Extract the [x, y] coordinate from the center of the cell holding the provided text.  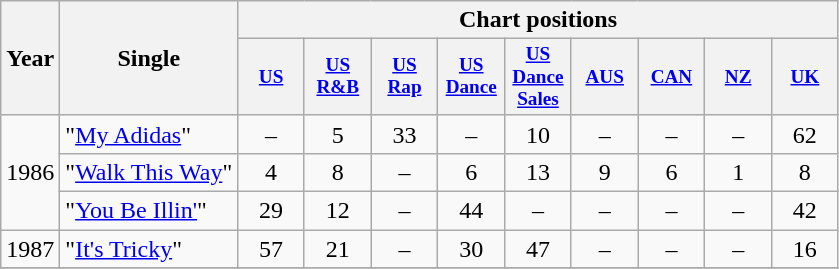
1 [738, 173]
1986 [30, 172]
10 [538, 134]
29 [272, 211]
US [272, 78]
1987 [30, 249]
"My Adidas" [149, 134]
33 [404, 134]
US Dance Sales [538, 78]
42 [806, 211]
NZ [738, 78]
30 [472, 249]
"Walk This Way" [149, 173]
47 [538, 249]
US R&B [338, 78]
5 [338, 134]
"You Be Illin'" [149, 211]
Chart positions [538, 20]
US Rap [404, 78]
Year [30, 58]
12 [338, 211]
13 [538, 173]
CAN [672, 78]
9 [604, 173]
UK [806, 78]
Single [149, 58]
21 [338, 249]
16 [806, 249]
62 [806, 134]
4 [272, 173]
57 [272, 249]
44 [472, 211]
"It's Tricky" [149, 249]
US Dance [472, 78]
AUS [604, 78]
